For the text-containing cell, return its midpoint in (X, Y) coordinate format. 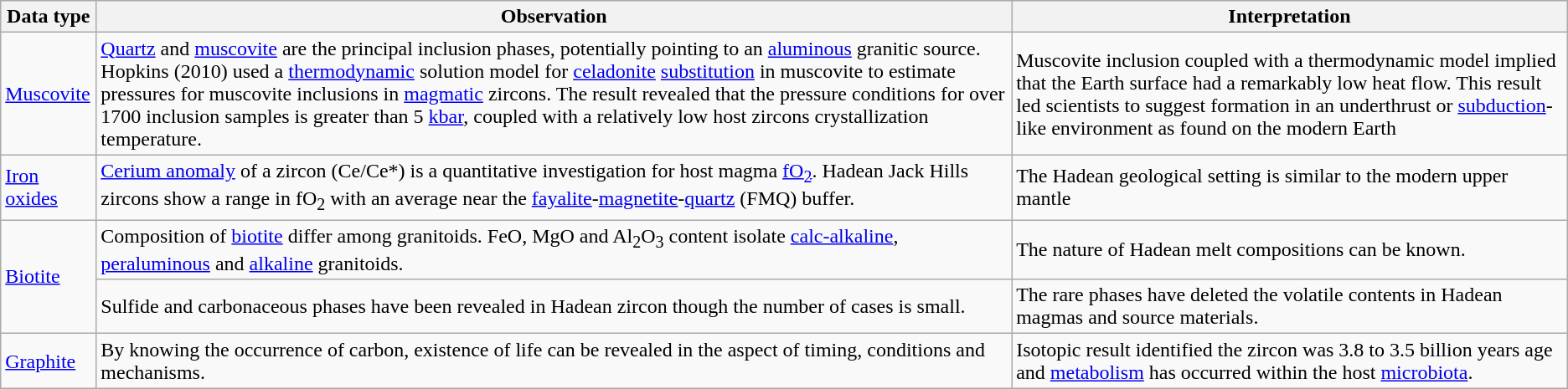
Isotopic result identified the zircon was 3.8 to 3.5 billion years age and metabolism has occurred within the host microbiota. (1290, 361)
The rare phases have deleted the volatile contents in Hadean magmas and source materials. (1290, 306)
Data type (49, 17)
Sulfide and carbonaceous phases have been revealed in Hadean zircon though the number of cases is small. (554, 306)
By knowing the occurrence of carbon, existence of life can be revealed in the aspect of timing, conditions and mechanisms. (554, 361)
Interpretation (1290, 17)
Observation (554, 17)
Graphite (49, 361)
Biotite (49, 276)
Muscovite (49, 94)
The Hadean geological setting is similar to the modern upper mantle (1290, 187)
Composition of biotite differ among granitoids. FeO, MgO and Al2O3 content isolate calc-alkaline, peraluminous and alkaline granitoids. (554, 249)
Iron oxides (49, 187)
The nature of Hadean melt compositions can be known. (1290, 249)
